Capture the cell that displays the provided text and extract its [X, Y] central coordinate. 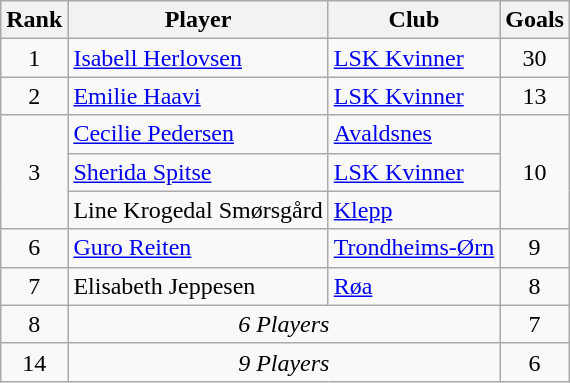
Goals [535, 20]
Sherida Spitse [198, 172]
1 [34, 58]
14 [34, 362]
30 [535, 58]
Isabell Herlovsen [198, 58]
3 [34, 172]
Line Krogedal Smørsgård [198, 210]
10 [535, 172]
Player [198, 20]
Guro Reiten [198, 248]
Club [414, 20]
Elisabeth Jeppesen [198, 286]
Avaldsnes [414, 134]
Emilie Haavi [198, 96]
Klepp [414, 210]
9 Players [284, 362]
6 Players [284, 324]
Rank [34, 20]
13 [535, 96]
Trondheims-Ørn [414, 248]
2 [34, 96]
9 [535, 248]
Cecilie Pedersen [198, 134]
Røa [414, 286]
